Provide the (x, y) coordinate of the cell's center where the given text is located.  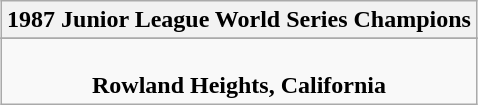
1987 Junior League World Series Champions (240, 20)
Rowland Heights, California (240, 72)
